Pinpoint the cell where the given text exists, returning its [X, Y] midpoint coordinate. 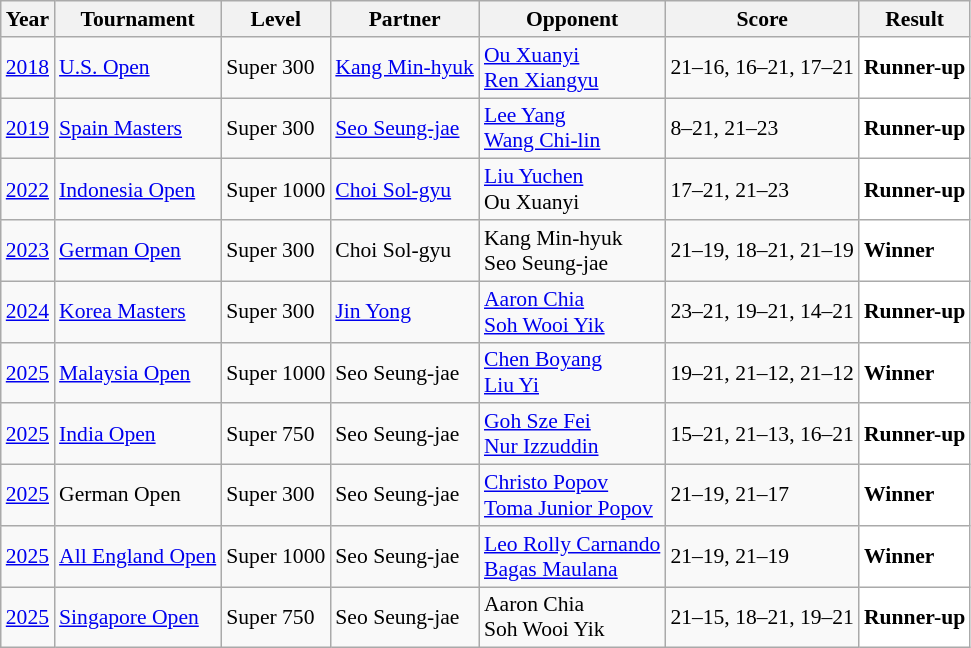
2023 [28, 250]
21–15, 18–21, 19–21 [762, 618]
Year [28, 19]
All England Open [138, 556]
Christo Popov Toma Junior Popov [572, 496]
21–19, 18–21, 21–19 [762, 250]
Liu Yuchen Ou Xuanyi [572, 190]
Partner [404, 19]
Goh Sze Fei Nur Izzuddin [572, 434]
21–19, 21–19 [762, 556]
Chen Boyang Liu Yi [572, 372]
Ou Xuanyi Ren Xiangyu [572, 68]
2024 [28, 312]
Singapore Open [138, 618]
Kang Min-hyuk [404, 68]
Opponent [572, 19]
Score [762, 19]
15–21, 21–13, 16–21 [762, 434]
Spain Masters [138, 128]
Lee Yang Wang Chi-lin [572, 128]
2022 [28, 190]
U.S. Open [138, 68]
Indonesia Open [138, 190]
Result [914, 19]
19–21, 21–12, 21–12 [762, 372]
India Open [138, 434]
2019 [28, 128]
Kang Min-hyuk Seo Seung-jae [572, 250]
8–21, 21–23 [762, 128]
2018 [28, 68]
Level [276, 19]
Korea Masters [138, 312]
23–21, 19–21, 14–21 [762, 312]
21–19, 21–17 [762, 496]
Malaysia Open [138, 372]
17–21, 21–23 [762, 190]
21–16, 16–21, 17–21 [762, 68]
Jin Yong [404, 312]
Tournament [138, 19]
Leo Rolly Carnando Bagas Maulana [572, 556]
